Identify which cell holds the provided text, then report its [X, Y] central coordinate. 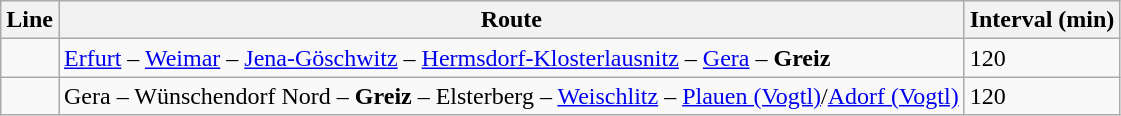
Interval (min) [1042, 20]
Erfurt – Weimar – Jena-Göschwitz – Hermsdorf-Klosterlausnitz – Gera – Greiz [511, 58]
Route [511, 20]
Line [30, 20]
Gera – Wünschendorf Nord – Greiz – Elsterberg – Weischlitz – Plauen (Vogtl)/Adorf (Vogtl) [511, 96]
